From the cell containing the given text, extract its center point as (x, y) coordinate. 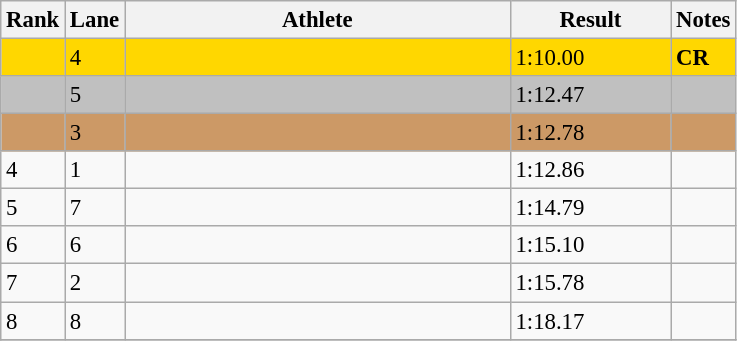
1:15.10 (590, 245)
3 (95, 133)
2 (95, 283)
1:12.86 (590, 170)
Athlete (318, 20)
Rank (33, 20)
1:14.79 (590, 208)
1:12.47 (590, 95)
Result (590, 20)
CR (704, 58)
1 (95, 170)
Notes (704, 20)
1:18.17 (590, 321)
1:15.78 (590, 283)
1:12.78 (590, 133)
1:10.00 (590, 58)
Lane (95, 20)
